Output the [X, Y] coordinate of the center of the cell containing the given text.  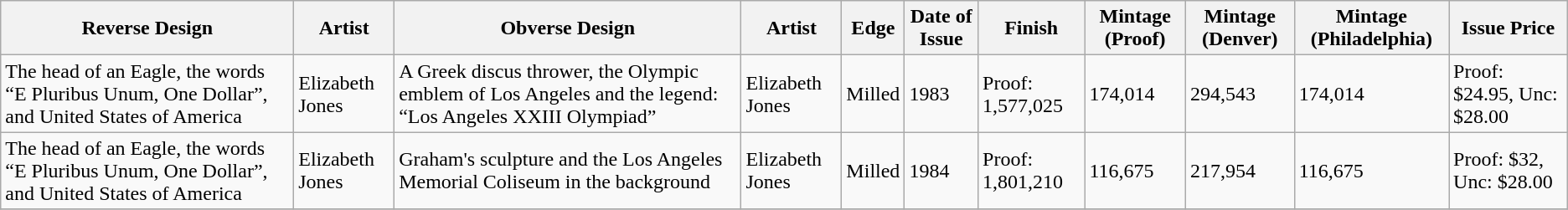
217,954 [1240, 171]
1983 [941, 94]
Issue Price [1509, 28]
Obverse Design [568, 28]
294,543 [1240, 94]
Mintage (Philadelphia) [1371, 28]
Finish [1032, 28]
Proof: $24.95, Unc: $28.00 [1509, 94]
1984 [941, 171]
Edge [873, 28]
Mintage (Proof) [1136, 28]
Date of Issue [941, 28]
Proof: $32, Unc: $28.00 [1509, 171]
Mintage (Denver) [1240, 28]
Proof: 1,577,025 [1032, 94]
Proof: 1,801,210 [1032, 171]
A Greek discus thrower, the Olympic emblem of Los Angeles and the legend: “Los Angeles XXIII Olympiad” [568, 94]
Reverse Design [147, 28]
Graham's sculpture and the Los Angeles Memorial Coliseum in the background [568, 171]
